For the text-containing cell, return its midpoint in (x, y) coordinate format. 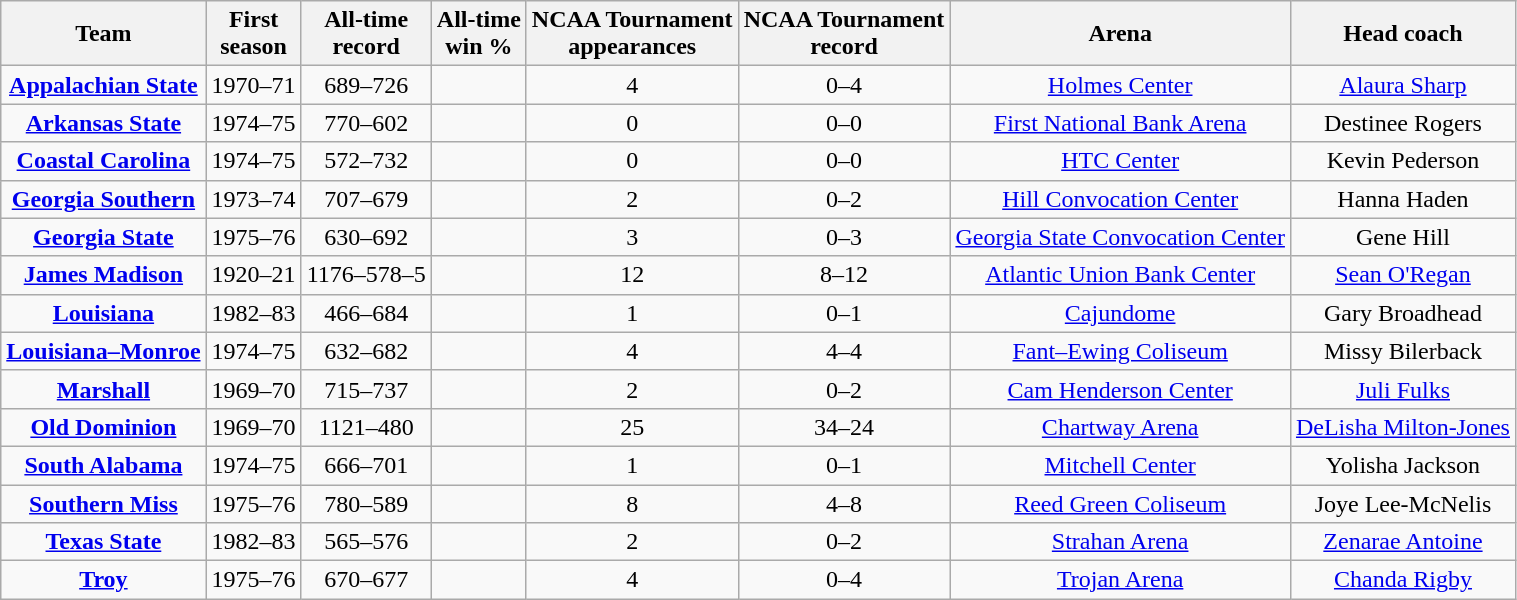
Arena (1120, 34)
Louisiana (104, 313)
Georgia State Convocation Center (1120, 237)
770–602 (366, 123)
Alaura Sharp (1402, 85)
NCAA Tournamentappearances (632, 34)
Chanda Rigby (1402, 580)
Texas State (104, 542)
8–12 (844, 275)
34–24 (844, 427)
572–732 (366, 161)
Yolisha Jackson (1402, 465)
Juli Fulks (1402, 389)
1970–71 (254, 85)
Fant–Ewing Coliseum (1120, 351)
Atlantic Union Bank Center (1120, 275)
Georgia State (104, 237)
Kevin Pederson (1402, 161)
780–589 (366, 503)
Old Dominion (104, 427)
632–682 (366, 351)
Gene Hill (1402, 237)
Mitchell Center (1120, 465)
Louisiana–Monroe (104, 351)
Southern Miss (104, 503)
Zenarae Antoine (1402, 542)
466–684 (366, 313)
Sean O'Regan (1402, 275)
First National Bank Arena (1120, 123)
4–8 (844, 503)
Marshall (104, 389)
3 (632, 237)
Gary Broadhead (1402, 313)
Trojan Arena (1120, 580)
Hill Convocation Center (1120, 199)
Arkansas State (104, 123)
689–726 (366, 85)
715–737 (366, 389)
Hanna Haden (1402, 199)
1973–74 (254, 199)
NCAA Tournamentrecord (844, 34)
0–3 (844, 237)
All-timerecord (366, 34)
8 (632, 503)
Cajundome (1120, 313)
Troy (104, 580)
Holmes Center (1120, 85)
DeLisha Milton-Jones (1402, 427)
Reed Green Coliseum (1120, 503)
Head coach (1402, 34)
Firstseason (254, 34)
All-timewin % (478, 34)
Georgia Southern (104, 199)
1121–480 (366, 427)
Coastal Carolina (104, 161)
707–679 (366, 199)
South Alabama (104, 465)
666–701 (366, 465)
25 (632, 427)
4–4 (844, 351)
James Madison (104, 275)
1176–578–5 (366, 275)
1920–21 (254, 275)
630–692 (366, 237)
565–576 (366, 542)
Team (104, 34)
12 (632, 275)
670–677 (366, 580)
Joye Lee-McNelis (1402, 503)
HTC Center (1120, 161)
Cam Henderson Center (1120, 389)
Appalachian State (104, 85)
Missy Bilerback (1402, 351)
Destinee Rogers (1402, 123)
Strahan Arena (1120, 542)
Chartway Arena (1120, 427)
